Capture the cell that displays the provided text and extract its [X, Y] central coordinate. 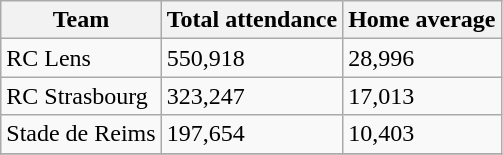
323,247 [252, 96]
Team [81, 20]
RC Strasbourg [81, 96]
28,996 [422, 58]
RC Lens [81, 58]
197,654 [252, 134]
10,403 [422, 134]
Home average [422, 20]
550,918 [252, 58]
Total attendance [252, 20]
17,013 [422, 96]
Stade de Reims [81, 134]
